Capture the cell that displays the provided text and extract its [X, Y] central coordinate. 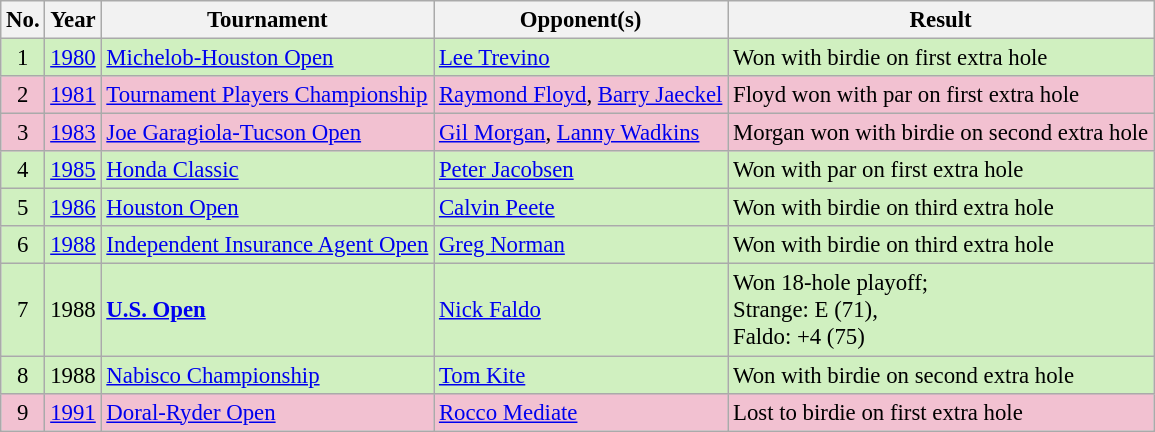
1 [23, 58]
1983 [73, 133]
Lee Trevino [581, 58]
2 [23, 95]
1986 [73, 208]
U.S. Open [268, 310]
1985 [73, 170]
Raymond Floyd, Barry Jaeckel [581, 95]
Rocco Mediate [581, 412]
Independent Insurance Agent Open [268, 245]
Opponent(s) [581, 20]
1981 [73, 95]
6 [23, 245]
Gil Morgan, Lanny Wadkins [581, 133]
9 [23, 412]
Tom Kite [581, 375]
Won with birdie on second extra hole [941, 375]
Greg Norman [581, 245]
Nabisco Championship [268, 375]
Houston Open [268, 208]
Year [73, 20]
1991 [73, 412]
Floyd won with par on first extra hole [941, 95]
Tournament Players Championship [268, 95]
Calvin Peete [581, 208]
1980 [73, 58]
Won with birdie on first extra hole [941, 58]
8 [23, 375]
Nick Faldo [581, 310]
4 [23, 170]
Doral-Ryder Open [268, 412]
Won with par on first extra hole [941, 170]
Won 18-hole playoff;Strange: E (71),Faldo: +4 (75) [941, 310]
Michelob-Houston Open [268, 58]
Lost to birdie on first extra hole [941, 412]
No. [23, 20]
5 [23, 208]
3 [23, 133]
7 [23, 310]
Peter Jacobsen [581, 170]
Tournament [268, 20]
Joe Garagiola-Tucson Open [268, 133]
Honda Classic [268, 170]
Morgan won with birdie on second extra hole [941, 133]
Result [941, 20]
